Return the [X, Y] coordinate for the center point of the cell that contains the specified text.  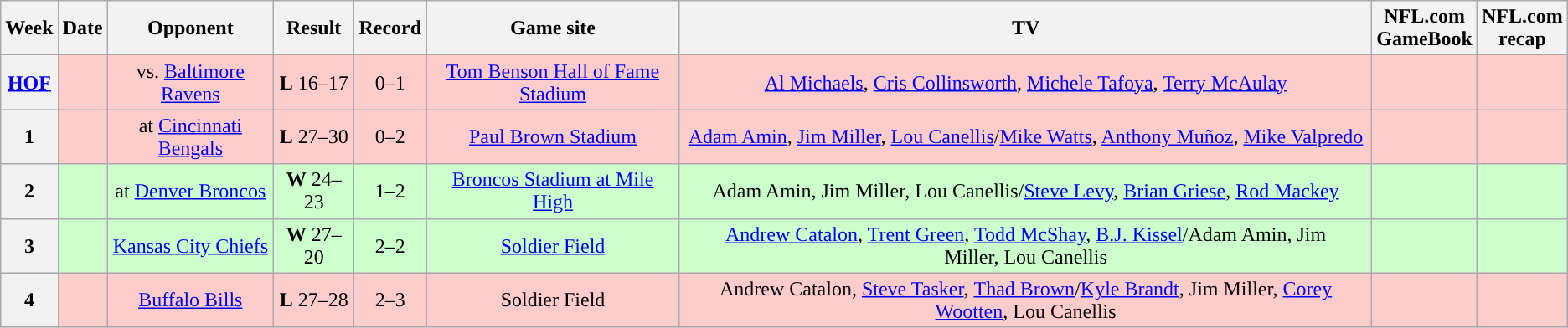
Paul Brown Stadium [553, 137]
Buffalo Bills [190, 300]
Andrew Catalon, Trent Green, Todd McShay, B.J. Kissel/Adam Amin, Jim Miller, Lou Canellis [1025, 246]
1 [29, 137]
Al Michaels, Cris Collinsworth, Michele Tafoya, Terry McAulay [1025, 82]
0–2 [390, 137]
0–1 [390, 82]
2–2 [390, 246]
vs. Baltimore Ravens [190, 82]
Game site [553, 28]
3 [29, 246]
Kansas City Chiefs [190, 246]
Andrew Catalon, Steve Tasker, Thad Brown/Kyle Brandt, Jim Miller, Corey Wootten, Lou Canellis [1025, 300]
Tom Benson Hall of Fame Stadium [553, 82]
W 24–23 [313, 191]
Opponent [190, 28]
Result [313, 28]
4 [29, 300]
1–2 [390, 191]
NFL.comGameBook [1425, 28]
L 27–28 [313, 300]
at Denver Broncos [190, 191]
W 27–20 [313, 246]
L 16–17 [313, 82]
NFL.comrecap [1522, 28]
HOF [29, 82]
Date [82, 28]
Adam Amin, Jim Miller, Lou Canellis/Mike Watts, Anthony Muñoz, Mike Valpredo [1025, 137]
TV [1025, 28]
2 [29, 191]
Week [29, 28]
Record [390, 28]
Adam Amin, Jim Miller, Lou Canellis/Steve Levy, Brian Griese, Rod Mackey [1025, 191]
L 27–30 [313, 137]
at Cincinnati Bengals [190, 137]
Broncos Stadium at Mile High [553, 191]
2–3 [390, 300]
